Find where the given text appears and provide that cell's center as (x, y) coordinate. 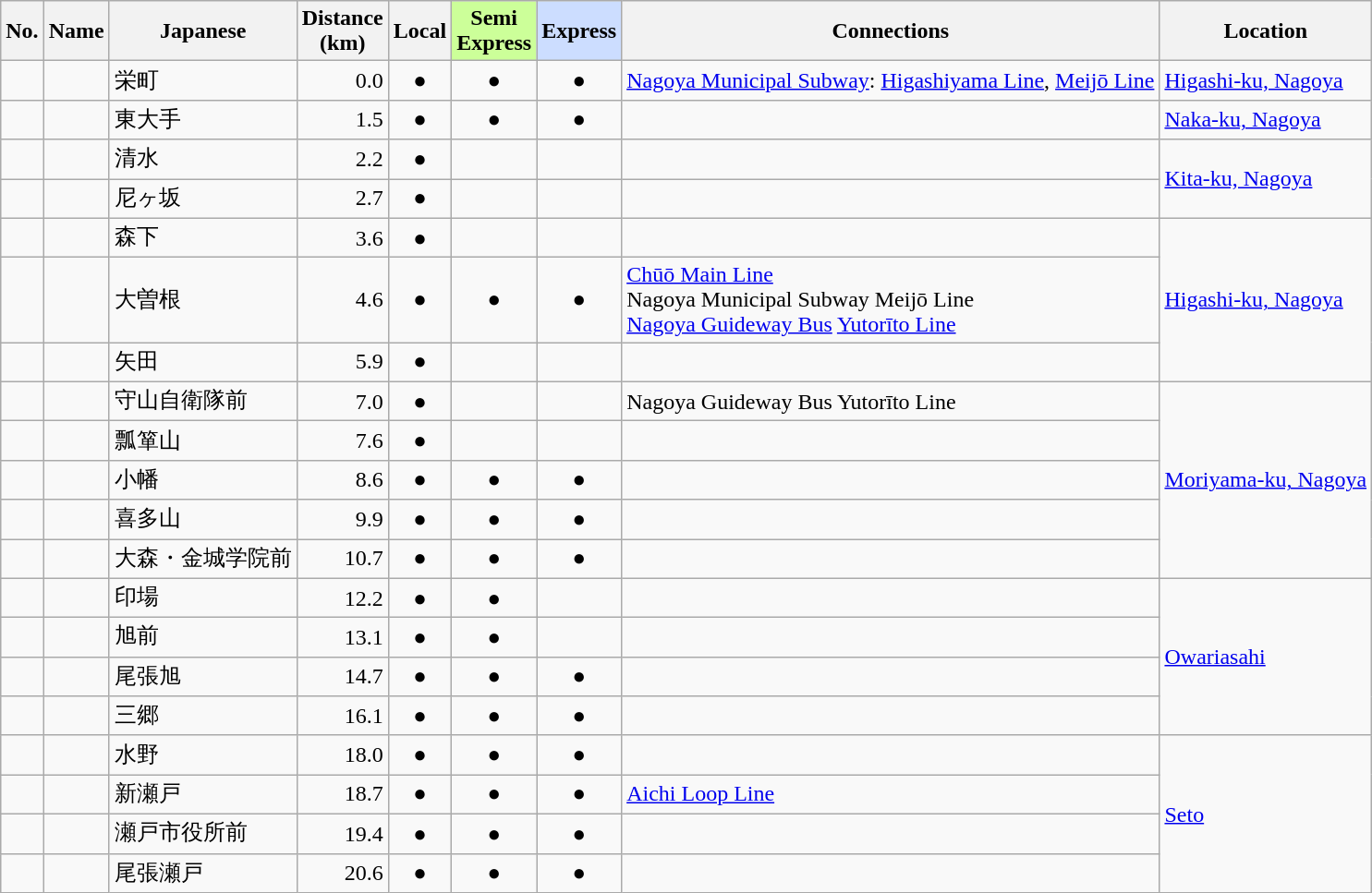
三郷 (203, 717)
2.7 (342, 199)
No. (22, 31)
12.2 (342, 598)
栄町 (203, 81)
8.6 (342, 480)
守山自衛隊前 (203, 401)
大森・金城学院前 (203, 560)
16.1 (342, 717)
18.0 (342, 755)
4.6 (342, 300)
2.2 (342, 159)
森下 (203, 238)
Connections (891, 31)
尾張旭 (203, 676)
Naka-ku, Nagoya (1266, 120)
Moriyama-ku, Nagoya (1266, 480)
大曽根 (203, 300)
Kita-ku, Nagoya (1266, 179)
Nagoya Guideway Bus Yutorīto Line (891, 401)
0.0 (342, 81)
尼ヶ坂 (203, 199)
Japanese (203, 31)
7.6 (342, 441)
13.1 (342, 637)
3.6 (342, 238)
旭前 (203, 637)
Owariasahi (1266, 657)
14.7 (342, 676)
Aichi Loop Line (891, 794)
1.5 (342, 120)
10.7 (342, 560)
新瀬戸 (203, 794)
喜多山 (203, 519)
Distance (km) (342, 31)
瀬戸市役所前 (203, 833)
20.6 (342, 874)
印場 (203, 598)
Location (1266, 31)
Express (579, 31)
9.9 (342, 519)
Nagoya Municipal Subway: Higashiyama Line, Meijō Line (891, 81)
水野 (203, 755)
Local (419, 31)
Chūō Main Line Nagoya Municipal Subway Meijō LineNagoya Guideway Bus Yutorīto Line (891, 300)
瓢箪山 (203, 441)
尾張瀬戸 (203, 874)
7.0 (342, 401)
清水 (203, 159)
小幡 (203, 480)
19.4 (342, 833)
5.9 (342, 362)
Semi Express (494, 31)
Seto (1266, 814)
矢田 (203, 362)
18.7 (342, 794)
Name (76, 31)
東大手 (203, 120)
